Output the (X, Y) coordinate of the center of the cell containing the given text.  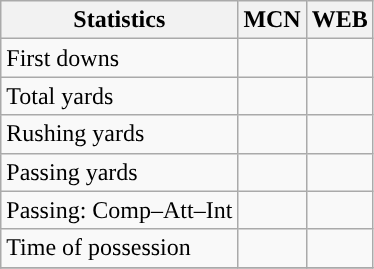
Total yards (120, 96)
Passing yards (120, 172)
Passing: Comp–Att–Int (120, 210)
Statistics (120, 20)
WEB (340, 20)
Rushing yards (120, 134)
First downs (120, 58)
MCN (272, 20)
Time of possession (120, 248)
